Scan for the cell matching the given text and deliver its (X, Y) coordinate at center. 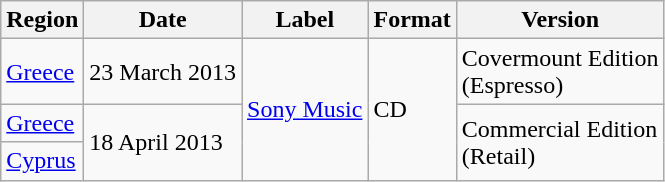
Sony Music (305, 110)
Format (412, 20)
Date (163, 20)
Commercial Edition (Retail) (560, 142)
Covermount Edition (Espresso) (560, 72)
23 March 2013 (163, 72)
Cyprus (42, 161)
Version (560, 20)
Region (42, 20)
Label (305, 20)
CD (412, 110)
18 April 2013 (163, 142)
